From the cell containing the given text, extract its center point as (x, y) coordinate. 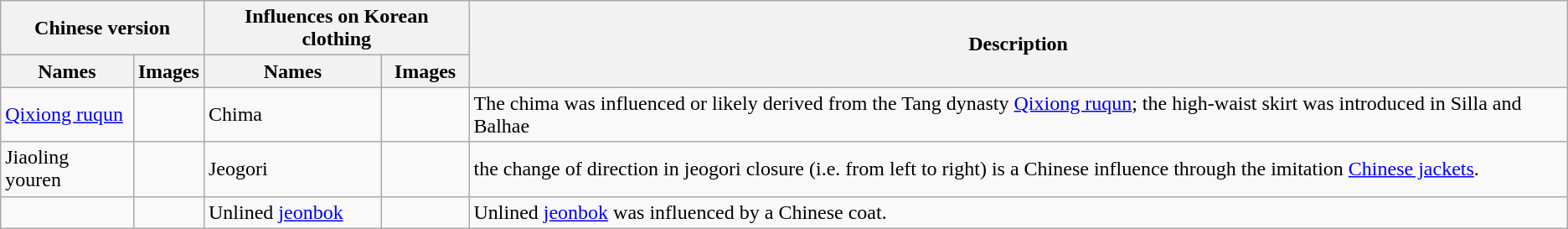
Jiaoling youren (67, 169)
Chinese version (102, 29)
the change of direction in jeogori closure (i.e. from left to right) is a Chinese influence through the imitation Chinese jackets. (1019, 169)
Description (1019, 44)
Chima (292, 114)
Unlined jeonbok was influenced by a Chinese coat. (1019, 212)
Unlined jeonbok (292, 212)
The chima was influenced or likely derived from the Tang dynasty Qixiong ruqun; the high-waist skirt was introduced in Silla and Balhae (1019, 114)
Qixiong ruqun (67, 114)
Jeogori (292, 169)
Influences on Korean clothing (336, 29)
